From the cell containing the given text, extract its center point as [X, Y] coordinate. 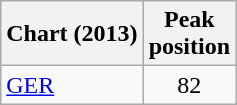
GER [72, 85]
82 [189, 85]
Peakposition [189, 34]
Chart (2013) [72, 34]
